Locate the cell with the specified text and output its (X, Y) center coordinate. 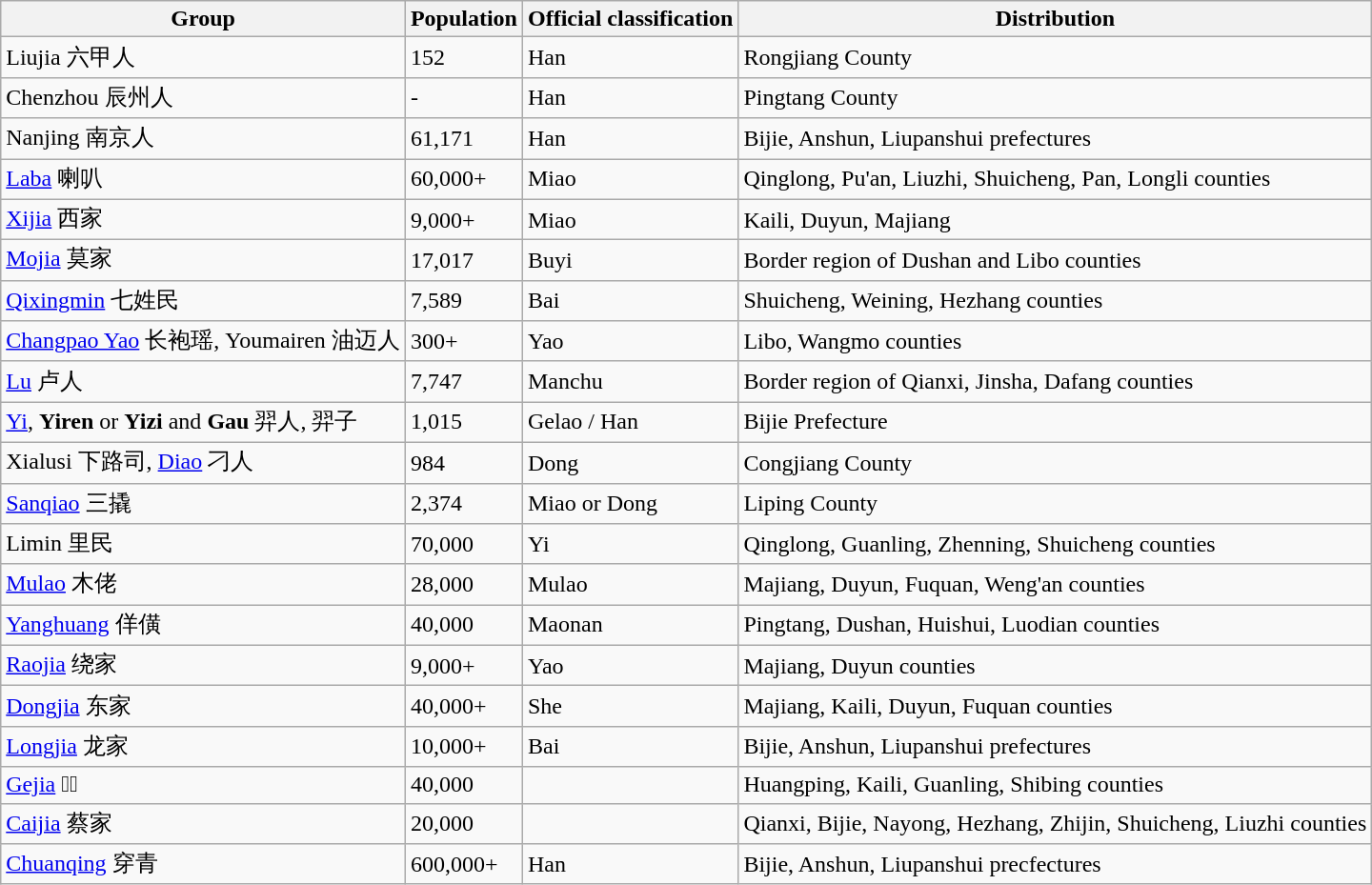
Gelao / Han (630, 423)
Laba 喇叭 (204, 179)
Yanghuang 佯僙 (204, 625)
Shuicheng, Weining, Hezhang counties (1056, 301)
Majiang, Duyun, Fuquan, Weng'an counties (1056, 585)
Limin 里民 (204, 545)
- (463, 97)
Group (204, 19)
Distribution (1056, 19)
Liping County (1056, 503)
300+ (463, 341)
Caijia 蔡家 (204, 823)
1,015 (463, 423)
Raojia 绕家 (204, 665)
984 (463, 463)
Mulao 木佬 (204, 585)
Mojia 莫家 (204, 261)
Official classification (630, 19)
7,747 (463, 381)
Kaili, Duyun, Majiang (1056, 219)
Chuanqing 穿青 (204, 865)
Xijia 西家 (204, 219)
Qinglong, Pu'an, Liuzhi, Shuicheng, Pan, Longli counties (1056, 179)
Yi (630, 545)
Border region of Qianxi, Jinsha, Dafang counties (1056, 381)
Pingtang County (1056, 97)
Dong (630, 463)
Qixingmin 七姓民 (204, 301)
She (630, 707)
Yi, Yiren or Yizi and Gau 羿人, 羿子 (204, 423)
70,000 (463, 545)
Qinglong, Guanling, Zhenning, Shuicheng counties (1056, 545)
40,000+ (463, 707)
Gejia 𱎼家 (204, 785)
Majiang, Kaili, Duyun, Fuquan counties (1056, 707)
61,171 (463, 139)
Miao or Dong (630, 503)
20,000 (463, 823)
Xialusi 下路司, Diao 刁人 (204, 463)
Huangping, Kaili, Guanling, Shibing counties (1056, 785)
7,589 (463, 301)
Pingtang, Dushan, Huishui, Luodian counties (1056, 625)
Population (463, 19)
600,000+ (463, 865)
2,374 (463, 503)
60,000+ (463, 179)
28,000 (463, 585)
Border region of Dushan and Libo counties (1056, 261)
10,000+ (463, 747)
Longjia 龙家 (204, 747)
Congjiang County (1056, 463)
Sanqiao 三撬 (204, 503)
Lu 卢人 (204, 381)
Dongjia 东家 (204, 707)
Mulao (630, 585)
Changpao Yao 长袍瑶, Youmairen 油迈人 (204, 341)
Nanjing 南京人 (204, 139)
Chenzhou 辰州人 (204, 97)
Qianxi, Bijie, Nayong, Hezhang, Zhijin, Shuicheng, Liuzhi counties (1056, 823)
17,017 (463, 261)
Maonan (630, 625)
Majiang, Duyun counties (1056, 665)
Bijie, Anshun, Liupanshui precfectures (1056, 865)
Buyi (630, 261)
152 (463, 57)
Liujia 六甲人 (204, 57)
Rongjiang County (1056, 57)
Bijie Prefecture (1056, 423)
Manchu (630, 381)
Libo, Wangmo counties (1056, 341)
